Capture the cell that displays the provided text and extract its (x, y) central coordinate. 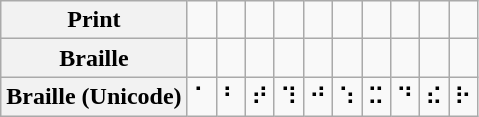
⠗ (464, 97)
Print (94, 20)
⠮ (434, 97)
Braille (94, 58)
⠞ (260, 97)
⠹ (288, 97)
⠭ (376, 97)
⠱ (346, 97)
⠙ (406, 97)
⠚ (318, 97)
Braille (Unicode) (94, 97)
⠃ (230, 97)
⠁ (202, 97)
